Search for the cell housing the specified text and yield its (X, Y) center coordinate. 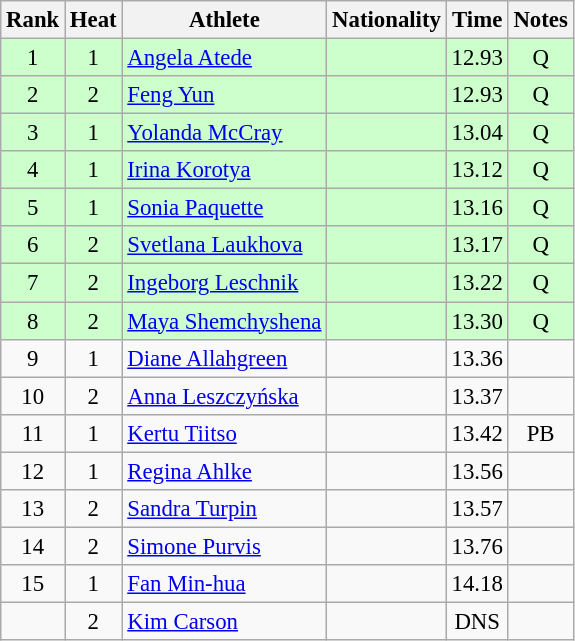
Notes (540, 20)
Diane Allahgreen (224, 358)
Angela Atede (224, 58)
5 (33, 208)
Maya Shemchyshena (224, 321)
Simone Purvis (224, 546)
14.18 (477, 584)
14 (33, 546)
13.56 (477, 471)
Regina Ahlke (224, 471)
Anna Leszczyńska (224, 396)
11 (33, 433)
Time (477, 20)
13.76 (477, 546)
Athlete (224, 20)
DNS (477, 621)
Ingeborg Leschnik (224, 283)
Rank (33, 20)
13.42 (477, 433)
13.16 (477, 208)
13.17 (477, 245)
PB (540, 433)
10 (33, 396)
Yolanda McCray (224, 133)
12 (33, 471)
3 (33, 133)
Nationality (386, 20)
7 (33, 283)
4 (33, 170)
13.36 (477, 358)
Heat (94, 20)
13.30 (477, 321)
13.22 (477, 283)
Kim Carson (224, 621)
Sandra Turpin (224, 509)
13.37 (477, 396)
8 (33, 321)
Kertu Tiitso (224, 433)
Svetlana Laukhova (224, 245)
6 (33, 245)
Fan Min-hua (224, 584)
Irina Korotya (224, 170)
Feng Yun (224, 95)
13.57 (477, 509)
Sonia Paquette (224, 208)
13.12 (477, 170)
13.04 (477, 133)
13 (33, 509)
9 (33, 358)
15 (33, 584)
